Detect which cell encompasses the target text, then output its (x, y) center coordinate. 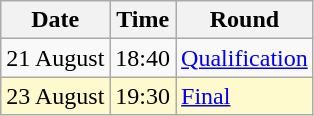
23 August (56, 96)
Time (143, 20)
Date (56, 20)
Final (245, 96)
Round (245, 20)
18:40 (143, 58)
Qualification (245, 58)
21 August (56, 58)
19:30 (143, 96)
